Extract the [X, Y] coordinate from the center of the cell holding the provided text.  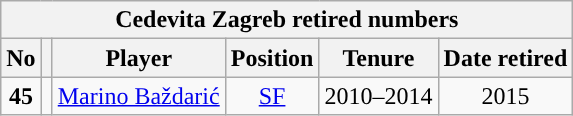
No [21, 58]
Player [138, 58]
Tenure [378, 58]
Cedevita Zagreb retired numbers [287, 20]
SF [272, 96]
45 [21, 96]
2015 [506, 96]
Marino Baždarić [138, 96]
Position [272, 58]
2010–2014 [378, 96]
Date retired [506, 58]
